Find where the given text appears and provide that cell's center as (X, Y) coordinate. 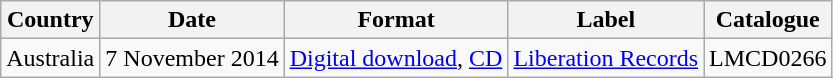
Label (606, 20)
Catalogue (768, 20)
Format (396, 20)
7 November 2014 (192, 58)
Country (50, 20)
Date (192, 20)
Liberation Records (606, 58)
LMCD0266 (768, 58)
Australia (50, 58)
Digital download, CD (396, 58)
